Detect which cell encompasses the target text, then output its (x, y) center coordinate. 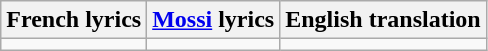
French lyrics (74, 20)
Mossi lyrics (214, 20)
English translation (383, 20)
